Output the (x, y) coordinate of the center of the cell containing the given text.  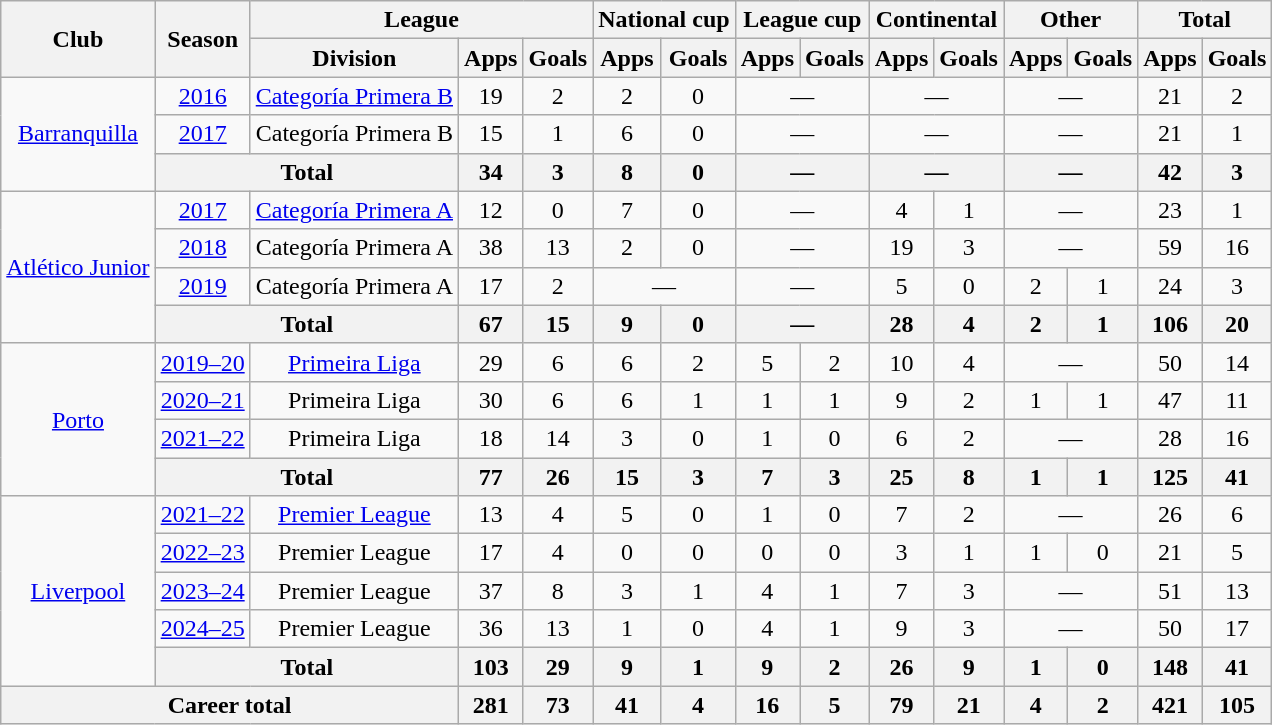
105 (1237, 705)
Club (78, 39)
Porto (78, 419)
Barranquilla (78, 134)
League (422, 20)
2018 (202, 248)
Liverpool (78, 591)
12 (491, 210)
Continental (936, 20)
10 (901, 362)
2024–25 (202, 629)
281 (491, 705)
148 (1170, 667)
25 (901, 477)
2023–24 (202, 591)
2016 (202, 96)
League cup (802, 20)
51 (1170, 591)
National cup (664, 20)
103 (491, 667)
Other (1071, 20)
Season (202, 39)
106 (1170, 324)
2020–21 (202, 400)
125 (1170, 477)
67 (491, 324)
18 (491, 438)
79 (901, 705)
2019–20 (202, 362)
77 (491, 477)
Career total (230, 705)
73 (558, 705)
59 (1170, 248)
11 (1237, 400)
42 (1170, 172)
20 (1237, 324)
30 (491, 400)
36 (491, 629)
47 (1170, 400)
23 (1170, 210)
24 (1170, 286)
Atlético Junior (78, 267)
2019 (202, 286)
34 (491, 172)
421 (1170, 705)
37 (491, 591)
38 (491, 248)
2022–23 (202, 553)
Division (354, 58)
